Capture the cell that displays the provided text and extract its [x, y] central coordinate. 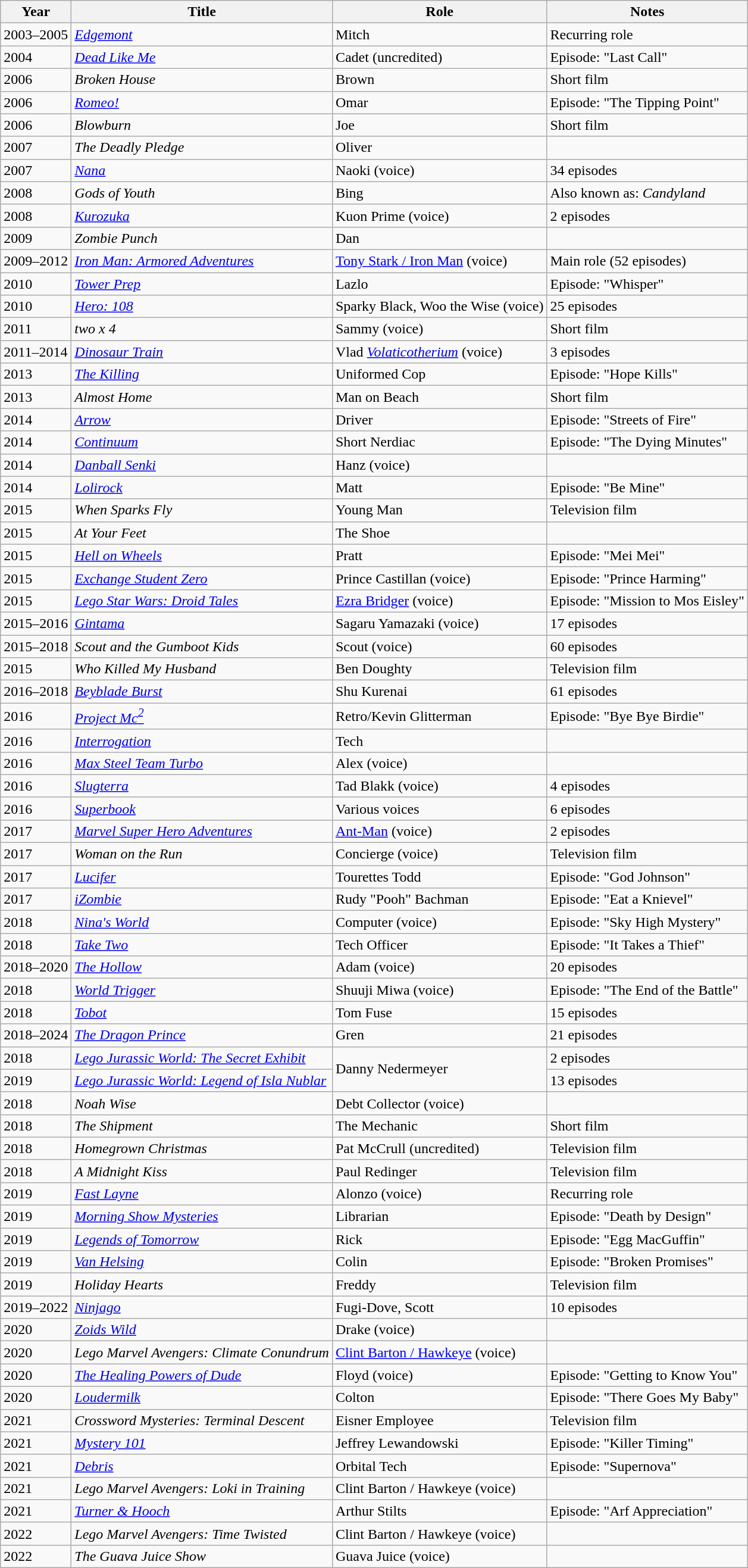
15 episodes [647, 1013]
17 episodes [647, 623]
Dinosaur Train [202, 352]
Danny Nedermeyer [439, 1069]
Pat McCrull (uncredited) [439, 1148]
2009 [36, 238]
Ben Doughty [439, 669]
Notes [647, 12]
Broken House [202, 80]
Episode: "Killer Timing" [647, 1443]
Bing [439, 193]
Lego Marvel Avengers: Loki in Training [202, 1488]
Episode: "Getting to Know You" [647, 1375]
34 episodes [647, 170]
Guava Juice (voice) [439, 1556]
Nana [202, 170]
2011–2014 [36, 352]
Brown [439, 80]
Role [439, 12]
Tech [439, 741]
Lego Jurassic World: Legend of Isla Nublar [202, 1080]
Drake (voice) [439, 1330]
Crossword Mysteries: Terminal Descent [202, 1420]
Episode: "Whisper" [647, 284]
Librarian [439, 1217]
Episode: "Broken Promises" [647, 1262]
2004 [36, 57]
Episode: "There Goes My Baby" [647, 1398]
Lucifer [202, 877]
Exchange Student Zero [202, 578]
Loudermilk [202, 1398]
Title [202, 12]
Romeo! [202, 102]
Arthur Stilts [439, 1511]
Episode: "Egg MacGuffin" [647, 1239]
Episode: "Prince Harming" [647, 578]
Shu Kurenai [439, 692]
Lego Jurassic World: The Secret Exhibit [202, 1058]
Episode: "Last Call" [647, 57]
Woman on the Run [202, 854]
Kuon Prime (voice) [439, 215]
Episode: "God Johnson" [647, 877]
Ant-Man (voice) [439, 831]
Sammy (voice) [439, 329]
Beyblade Burst [202, 692]
Episode: "Death by Design" [647, 1217]
Kurozuka [202, 215]
Max Steel Team Turbo [202, 763]
Dead Like Me [202, 57]
Noah Wise [202, 1103]
When Sparks Fly [202, 510]
61 episodes [647, 692]
Tourettes Todd [439, 877]
Fast Layne [202, 1194]
Jeffrey Lewandowski [439, 1443]
Naoki (voice) [439, 170]
Colton [439, 1398]
At Your Feet [202, 533]
Tobot [202, 1013]
Episode: "Sky High Mystery" [647, 922]
Take Two [202, 945]
Dan [439, 238]
2003–2005 [36, 35]
Turner & Hooch [202, 1511]
Main role (52 episodes) [647, 261]
2018–2020 [36, 967]
Interrogation [202, 741]
Edgemont [202, 35]
Computer (voice) [439, 922]
Project Mc2 [202, 717]
Ezra Bridger (voice) [439, 601]
Episode: "Streets of Fire" [647, 420]
3 episodes [647, 352]
Orbital Tech [439, 1466]
Tony Stark / Iron Man (voice) [439, 261]
The Hollow [202, 967]
Episode: "It Takes a Thief" [647, 945]
Episode: "Bye Bye Birdie" [647, 717]
Van Helsing [202, 1262]
Marvel Super Hero Adventures [202, 831]
Morning Show Mysteries [202, 1217]
Episode: "Mei Mei" [647, 555]
Uniformed Cop [439, 374]
Various voices [439, 808]
2018–2024 [36, 1035]
Nina's World [202, 922]
Lego Marvel Avengers: Time Twisted [202, 1533]
Colin [439, 1262]
Gintama [202, 623]
Adam (voice) [439, 967]
2015–2016 [36, 623]
Hero: 108 [202, 307]
Zoids Wild [202, 1330]
The Mechanic [439, 1126]
The Guava Juice Show [202, 1556]
Alex (voice) [439, 763]
Episode: "Supernova" [647, 1466]
4 episodes [647, 786]
13 episodes [647, 1080]
Hell on Wheels [202, 555]
Pratt [439, 555]
Danball Senki [202, 465]
Year [36, 12]
Almost Home [202, 397]
Tower Prep [202, 284]
Also known as: Candyland [647, 193]
Mitch [439, 35]
Prince Castillan (voice) [439, 578]
Lolirock [202, 488]
25 episodes [647, 307]
2016–2018 [36, 692]
Debris [202, 1466]
Scout (voice) [439, 646]
Retro/Kevin Glitterman [439, 717]
The Killing [202, 374]
Concierge (voice) [439, 854]
20 episodes [647, 967]
Gods of Youth [202, 193]
Young Man [439, 510]
Episode: "Mission to Mos Eisley" [647, 601]
Tom Fuse [439, 1013]
The Shipment [202, 1126]
Tad Blakk (voice) [439, 786]
Eisner Employee [439, 1420]
Floyd (voice) [439, 1375]
Fugi-Dove, Scott [439, 1307]
Lego Star Wars: Droid Tales [202, 601]
Lego Marvel Avengers: Climate Conundrum [202, 1353]
Mystery 101 [202, 1443]
Arrow [202, 420]
two x 4 [202, 329]
2015–2018 [36, 646]
The Healing Powers of Dude [202, 1375]
The Dragon Prince [202, 1035]
Tech Officer [439, 945]
Omar [439, 102]
Debt Collector (voice) [439, 1103]
Holiday Hearts [202, 1285]
2009–2012 [36, 261]
Scout and the Gumboot Kids [202, 646]
Gren [439, 1035]
Superbook [202, 808]
Episode: "Eat a Knievel" [647, 899]
Blowburn [202, 125]
Sagaru Yamazaki (voice) [439, 623]
Driver [439, 420]
Paul Redinger [439, 1171]
10 episodes [647, 1307]
Episode: "The Dying Minutes" [647, 442]
Man on Beach [439, 397]
Lazlo [439, 284]
Episode: "The Tipping Point" [647, 102]
Rick [439, 1239]
Hanz (voice) [439, 465]
Who Killed My Husband [202, 669]
Vlad Volaticotherium (voice) [439, 352]
21 episodes [647, 1035]
iZombie [202, 899]
Freddy [439, 1285]
Alonzo (voice) [439, 1194]
The Shoe [439, 533]
Short Nerdiac [439, 442]
Slugterra [202, 786]
Homegrown Christmas [202, 1148]
Episode: "Hope Kills" [647, 374]
Ninjago [202, 1307]
Joe [439, 125]
2011 [36, 329]
2019–2022 [36, 1307]
Cadet (uncredited) [439, 57]
A Midnight Kiss [202, 1171]
Matt [439, 488]
Shuuji Miwa (voice) [439, 990]
Continuum [202, 442]
The Deadly Pledge [202, 148]
Sparky Black, Woo the Wise (voice) [439, 307]
Legends of Tomorrow [202, 1239]
60 episodes [647, 646]
Episode: "Arf Appreciation" [647, 1511]
World Trigger [202, 990]
Iron Man: Armored Adventures [202, 261]
Rudy "Pooh" Bachman [439, 899]
Episode: "The End of the Battle" [647, 990]
Episode: "Be Mine" [647, 488]
6 episodes [647, 808]
Zombie Punch [202, 238]
Oliver [439, 148]
